Identify which cell holds the provided text, then report its (x, y) central coordinate. 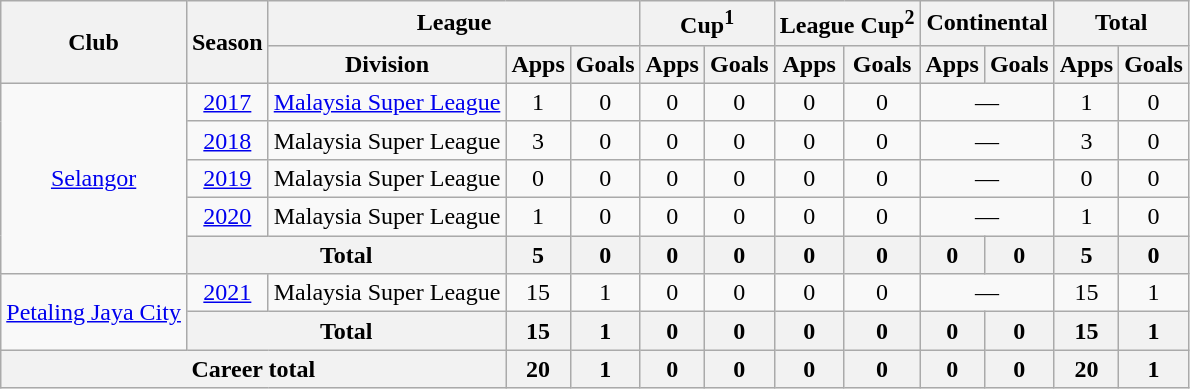
2019 (227, 178)
Selangor (94, 178)
Season (227, 42)
2020 (227, 217)
Club (94, 42)
2017 (227, 102)
Continental (987, 24)
Career total (254, 369)
Petaling Jaya City (94, 312)
2018 (227, 140)
League (454, 24)
Division (387, 64)
League Cup2 (847, 24)
Cup1 (707, 24)
2021 (227, 293)
